Return [x, y] of the center of cell containing provided text 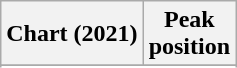
Chart (2021) [72, 34]
Peakposition [189, 34]
